Scan for the cell matching the given text and deliver its (x, y) coordinate at center. 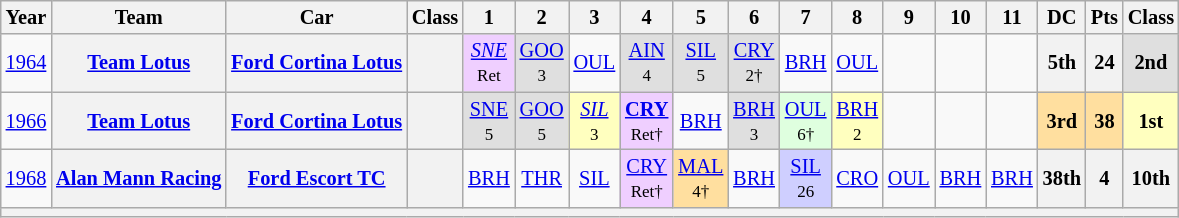
38 (1104, 121)
1964 (26, 63)
7 (806, 17)
SIL26 (806, 178)
8 (857, 17)
SNERet (489, 63)
5 (700, 17)
OUL6† (806, 121)
SNE5 (489, 121)
11 (1012, 17)
AIN4 (646, 63)
CRY2† (754, 63)
2nd (1151, 63)
1966 (26, 121)
2 (542, 17)
Pts (1104, 17)
10 (961, 17)
Ford Escort TC (316, 178)
Alan Mann Racing (138, 178)
CRO (857, 178)
GOO3 (542, 63)
5th (1062, 63)
1st (1151, 121)
1 (489, 17)
24 (1104, 63)
Team (138, 17)
BRH2 (857, 121)
DC (1062, 17)
3rd (1062, 121)
SIL5 (700, 63)
GOO5 (542, 121)
SIL (595, 178)
9 (909, 17)
BRH3 (754, 121)
1968 (26, 178)
10th (1151, 178)
6 (754, 17)
38th (1062, 178)
THR (542, 178)
3 (595, 17)
Year (26, 17)
Car (316, 17)
SIL3 (595, 121)
MAL4† (700, 178)
